Return the (X, Y) coordinate for the center point of the cell that contains the specified text.  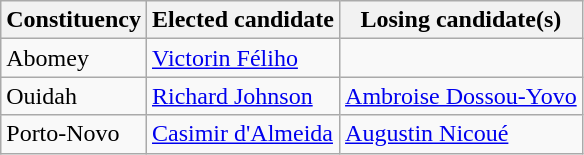
Losing candidate(s) (462, 20)
Ouidah (74, 96)
Constituency (74, 20)
Ambroise Dossou-Yovo (462, 96)
Augustin Nicoué (462, 134)
Victorin Féliho (242, 58)
Casimir d'Almeida (242, 134)
Elected candidate (242, 20)
Porto-Novo (74, 134)
Abomey (74, 58)
Richard Johnson (242, 96)
